Output the (x, y) coordinate of the center of the cell containing the given text.  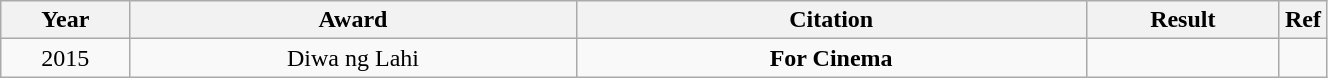
Citation (831, 20)
2015 (66, 58)
Year (66, 20)
Award (353, 20)
Result (1182, 20)
For Cinema (831, 58)
Diwa ng Lahi (353, 58)
Ref (1302, 20)
